From the cell containing the given text, extract its center point as [x, y] coordinate. 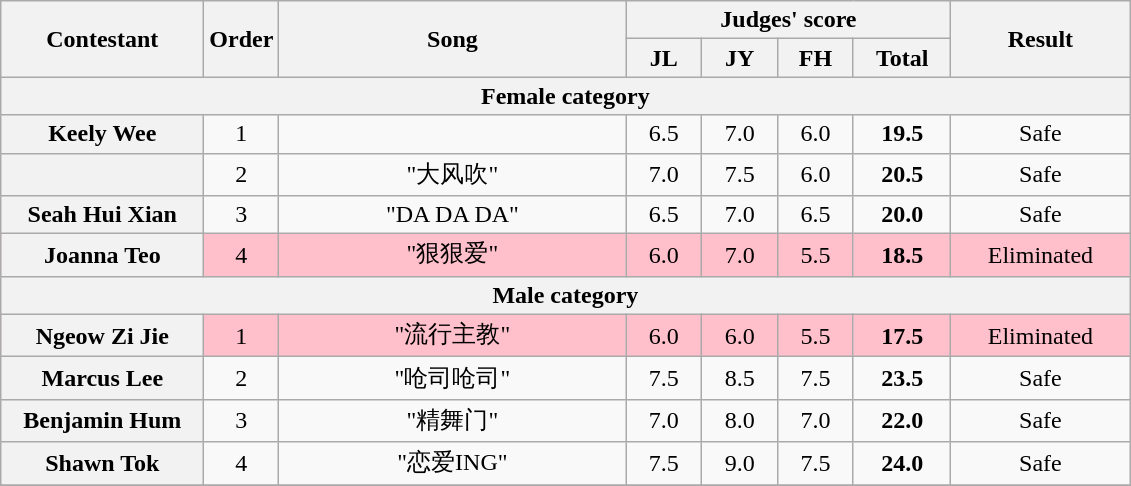
"狠狠爱" [452, 256]
8.5 [740, 378]
Total [902, 58]
"流行主教" [452, 336]
Female category [566, 96]
24.0 [902, 464]
Marcus Lee [102, 378]
"恋爱ING" [452, 464]
Result [1040, 39]
Order [242, 39]
Seah Hui Xian [102, 215]
Ngeow Zi Jie [102, 336]
Shawn Tok [102, 464]
Joanna Teo [102, 256]
18.5 [902, 256]
FH [816, 58]
JL [664, 58]
Song [452, 39]
8.0 [740, 420]
Contestant [102, 39]
Keely Wee [102, 134]
19.5 [902, 134]
Benjamin Hum [102, 420]
17.5 [902, 336]
23.5 [902, 378]
22.0 [902, 420]
"大风吹" [452, 174]
JY [740, 58]
"DA DA DA" [452, 215]
Male category [566, 295]
"呛司呛司" [452, 378]
9.0 [740, 464]
20.0 [902, 215]
"精舞门" [452, 420]
Judges' score [788, 20]
20.5 [902, 174]
